For the text-containing cell, return its midpoint in [X, Y] coordinate format. 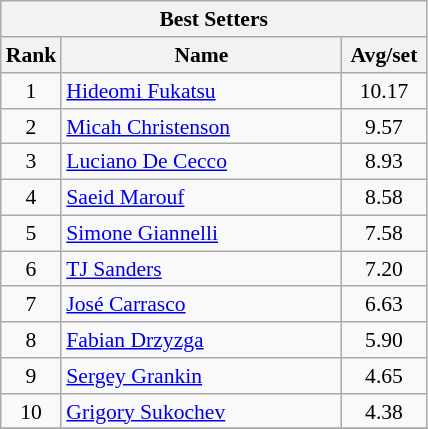
Fabian Drzyzga [201, 340]
7.20 [384, 269]
Best Setters [214, 19]
5.90 [384, 340]
9 [32, 376]
10 [32, 411]
7 [32, 304]
TJ Sanders [201, 269]
Sergey Grankin [201, 376]
9.57 [384, 126]
8 [32, 340]
Micah Christenson [201, 126]
Luciano De Cecco [201, 162]
4 [32, 197]
10.17 [384, 91]
7.58 [384, 233]
Hideomi Fukatsu [201, 91]
Rank [32, 55]
8.93 [384, 162]
Name [201, 55]
4.38 [384, 411]
3 [32, 162]
4.65 [384, 376]
8.58 [384, 197]
1 [32, 91]
Avg/set [384, 55]
2 [32, 126]
Simone Giannelli [201, 233]
5 [32, 233]
6.63 [384, 304]
6 [32, 269]
Saeid Marouf [201, 197]
José Carrasco [201, 304]
Grigory Sukochev [201, 411]
